Locate the cell with the specified text and output its [x, y] center coordinate. 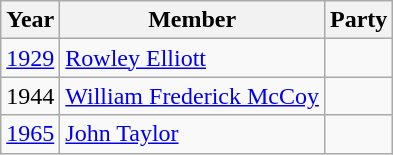
1944 [30, 96]
William Frederick McCoy [192, 96]
Rowley Elliott [192, 58]
1929 [30, 58]
Member [192, 20]
Party [359, 20]
John Taylor [192, 134]
1965 [30, 134]
Year [30, 20]
